Pinpoint the cell where the given text exists, returning its (X, Y) midpoint coordinate. 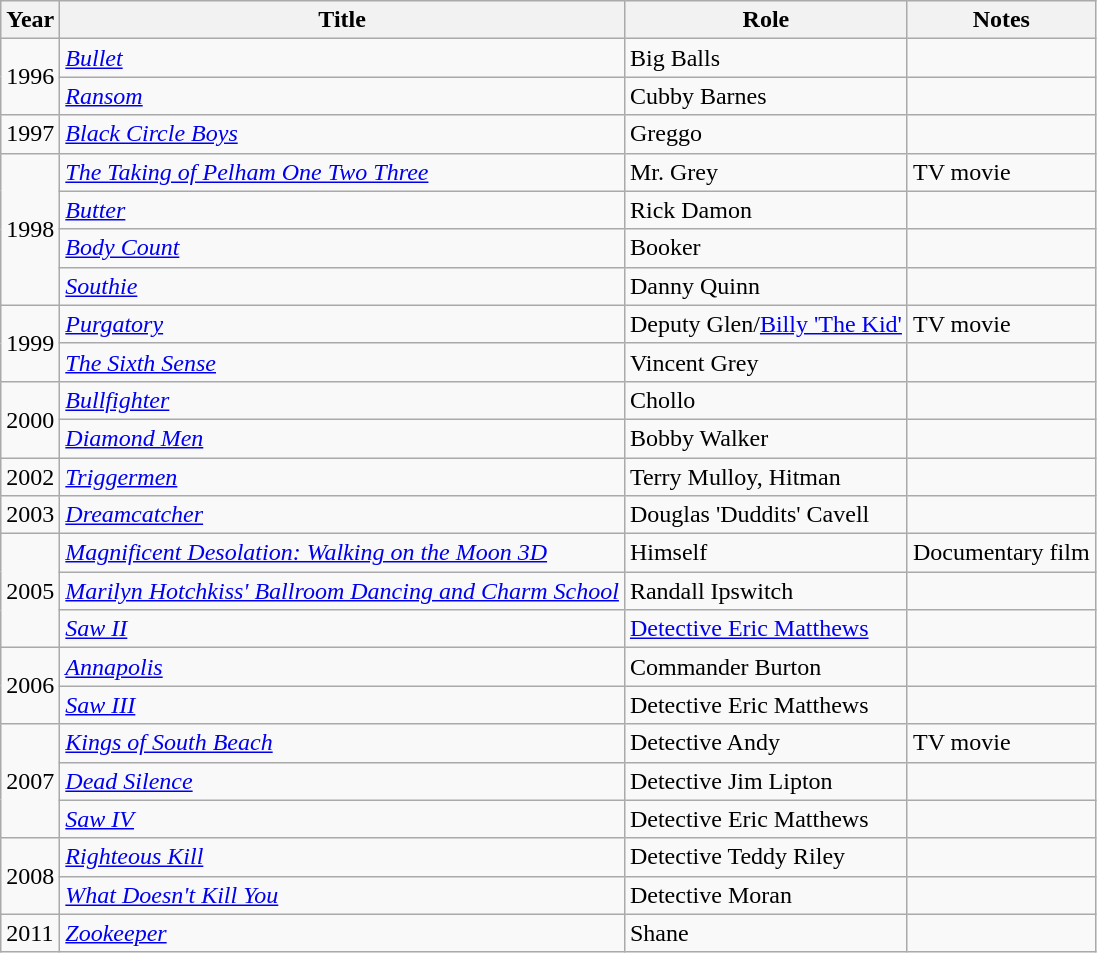
Kings of South Beach (342, 743)
2006 (30, 686)
Vincent Grey (766, 362)
Body Count (342, 248)
2005 (30, 591)
Saw III (342, 705)
Annapolis (342, 667)
Douglas 'Duddits' Cavell (766, 515)
Black Circle Boys (342, 134)
2000 (30, 419)
1997 (30, 134)
Role (766, 20)
1999 (30, 343)
Rick Damon (766, 210)
Zookeeper (342, 933)
Righteous Kill (342, 857)
Detective Jim Lipton (766, 781)
2003 (30, 515)
Marilyn Hotchkiss' Ballroom Dancing and Charm School (342, 591)
Bullfighter (342, 400)
Chollo (766, 400)
Shane (766, 933)
1996 (30, 77)
Butter (342, 210)
The Taking of Pelham One Two Three (342, 172)
Commander Burton (766, 667)
Purgatory (342, 324)
Dreamcatcher (342, 515)
Big Balls (766, 58)
2002 (30, 477)
The Sixth Sense (342, 362)
Cubby Barnes (766, 96)
2011 (30, 933)
Bobby Walker (766, 438)
Greggo (766, 134)
Saw II (342, 629)
Himself (766, 553)
Deputy Glen/Billy 'The Kid' (766, 324)
Detective Moran (766, 895)
2007 (30, 781)
Mr. Grey (766, 172)
Terry Mulloy, Hitman (766, 477)
Title (342, 20)
Diamond Men (342, 438)
Bullet (342, 58)
What Doesn't Kill You (342, 895)
Saw IV (342, 819)
Magnificent Desolation: Walking on the Moon 3D (342, 553)
2008 (30, 876)
1998 (30, 229)
Booker (766, 248)
Detective Andy (766, 743)
Notes (1001, 20)
Detective Teddy Riley (766, 857)
Randall Ipswitch (766, 591)
Documentary film (1001, 553)
Southie (342, 286)
Dead Silence (342, 781)
Year (30, 20)
Triggermen (342, 477)
Ransom (342, 96)
Danny Quinn (766, 286)
